Determine the (X, Y) coordinate at the center of the cell enclosing the given text.  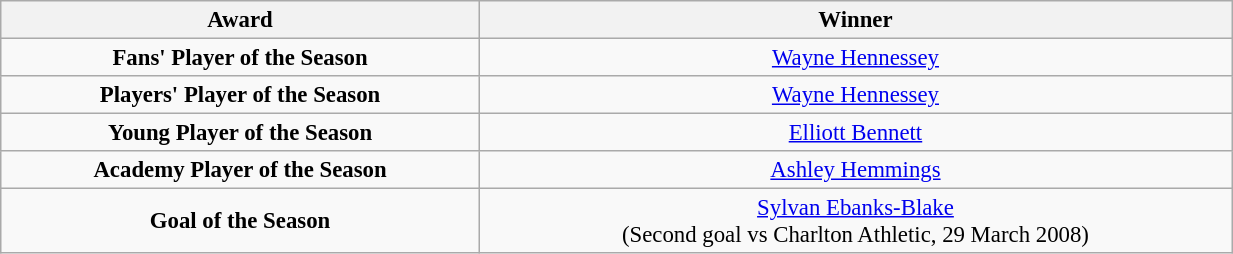
Academy Player of the Season (240, 170)
Young Player of the Season (240, 133)
Players' Player of the Season (240, 95)
Winner (855, 20)
Sylvan Ebanks-Blake(Second goal vs Charlton Athletic, 29 March 2008) (855, 222)
Award (240, 20)
Elliott Bennett (855, 133)
Ashley Hemmings (855, 170)
Goal of the Season (240, 222)
Fans' Player of the Season (240, 58)
